For the text-containing cell, return its midpoint in (X, Y) coordinate format. 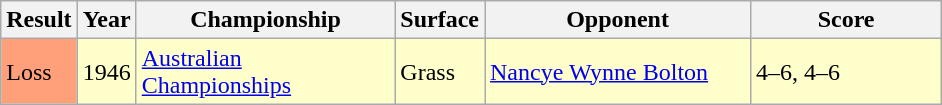
4–6, 4–6 (846, 72)
Surface (440, 20)
Australian Championships (266, 72)
Nancye Wynne Bolton (617, 72)
Year (106, 20)
Result (39, 20)
Championship (266, 20)
Grass (440, 72)
Loss (39, 72)
Score (846, 20)
1946 (106, 72)
Opponent (617, 20)
